Locate the cell with the specified text and output its (x, y) center coordinate. 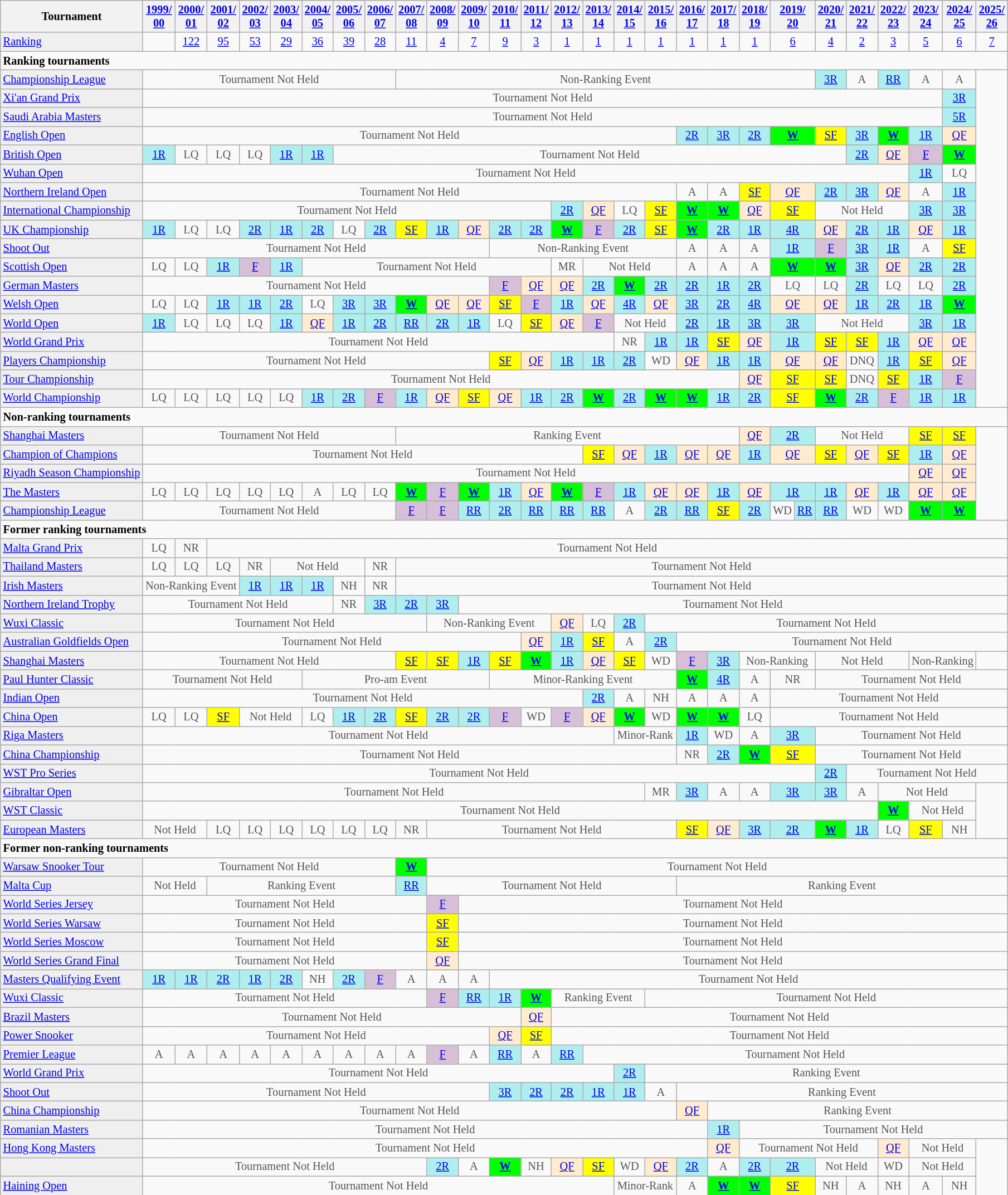
Australian Goldfields Open (71, 642)
2023/24 (926, 16)
Tournament (71, 16)
British Open (71, 154)
2016/17 (692, 16)
Power Snooker (71, 1036)
Romanian Masters (71, 1129)
World Series Jersey (71, 904)
Non-ranking tournaments (504, 417)
Players Championship (71, 360)
Gibraltar Open (71, 792)
2002/03 (255, 16)
2022/23 (893, 16)
9 (505, 42)
2010/11 (505, 16)
Tour Championship (71, 379)
122 (191, 42)
2003/04 (286, 16)
Riga Masters (71, 735)
2013/14 (598, 16)
2012/13 (567, 16)
36 (318, 42)
5R (959, 117)
Champion of Champions (71, 454)
World Championship (71, 398)
World Series Grand Final (71, 960)
World Series Moscow (71, 942)
2005/06 (349, 16)
The Masters (71, 492)
Brazil Masters (71, 1017)
Masters Qualifying Event (71, 979)
World Open (71, 323)
European Masters (71, 830)
World Series Warsaw (71, 923)
2004/05 (318, 16)
Minor-Ranking Event (583, 679)
Pro-am Event (396, 679)
Irish Masters (71, 586)
Malta Grand Prix (71, 548)
2007/08 (411, 16)
2018/19 (754, 16)
Malta Cup (71, 886)
2024/25 (959, 16)
2011/12 (536, 16)
Ranking (71, 42)
39 (349, 42)
Wuhan Open (71, 173)
Xi'an Grand Prix (71, 98)
Former non-ranking tournaments (504, 848)
Premier League (71, 1054)
English Open (71, 135)
2001/02 (223, 16)
29 (286, 42)
Welsh Open (71, 304)
Indian Open (71, 698)
Thailand Masters (71, 567)
Saudi Arabia Masters (71, 117)
Warsaw Snooker Tour (71, 867)
2025/26 (992, 16)
2008/09 (442, 16)
2014/15 (630, 16)
Northern Ireland Open (71, 192)
5 (926, 42)
Former ranking tournaments (504, 529)
Ranking tournaments (504, 61)
UK Championship (71, 230)
Riyadh Season Championship (71, 473)
WST Classic (71, 811)
53 (255, 42)
2 (862, 42)
2015/16 (661, 16)
WST Pro Series (71, 773)
Scottish Open (71, 267)
Hong Kong Masters (71, 1148)
2000/01 (191, 16)
International Championship (71, 211)
2020/21 (831, 16)
1999/00 (159, 16)
German Masters (71, 286)
China Open (71, 717)
2021/22 (862, 16)
95 (223, 42)
2006/07 (380, 16)
Paul Hunter Classic (71, 679)
28 (380, 42)
2017/18 (723, 16)
Haining Open (71, 1186)
Northern Ireland Trophy (71, 604)
2009/10 (474, 16)
11 (411, 42)
2019/20 (792, 16)
